Find where the given text appears and provide that cell's center as [X, Y] coordinate. 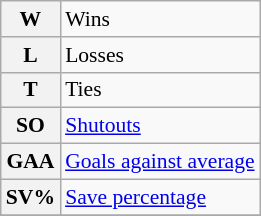
T [30, 90]
L [30, 55]
Save percentage [160, 197]
W [30, 19]
GAA [30, 162]
SV% [30, 197]
SO [30, 126]
Wins [160, 19]
Losses [160, 55]
Shutouts [160, 126]
Goals against average [160, 162]
Ties [160, 90]
